Provide the [X, Y] coordinate of the cell's center where the given text is located.  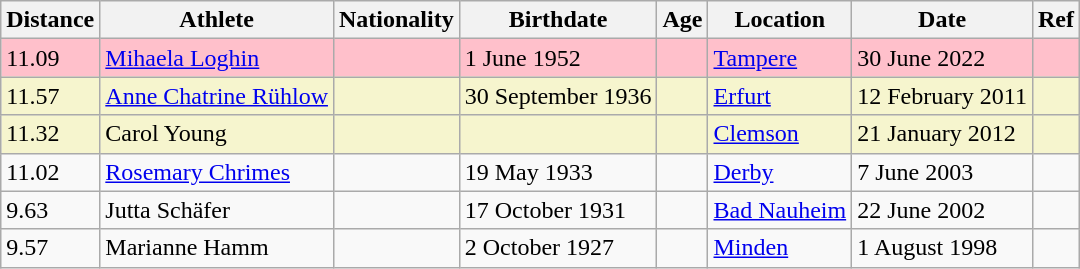
Erfurt [780, 96]
Birthdate [558, 20]
Age [682, 20]
1 August 1998 [942, 248]
11.57 [50, 96]
Derby [780, 172]
Distance [50, 20]
Rosemary Chrimes [217, 172]
Anne Chatrine Rühlow [217, 96]
7 June 2003 [942, 172]
17 October 1931 [558, 210]
12 February 2011 [942, 96]
2 October 1927 [558, 248]
30 September 1936 [558, 96]
11.09 [50, 58]
Minden [780, 248]
Ref [1056, 20]
Tampere [780, 58]
Marianne Hamm [217, 248]
Athlete [217, 20]
Nationality [396, 20]
Carol Young [217, 134]
21 January 2012 [942, 134]
Jutta Schäfer [217, 210]
19 May 1933 [558, 172]
1 June 1952 [558, 58]
Mihaela Loghin [217, 58]
11.32 [50, 134]
9.63 [50, 210]
11.02 [50, 172]
9.57 [50, 248]
Location [780, 20]
Date [942, 20]
30 June 2022 [942, 58]
Clemson [780, 134]
22 June 2002 [942, 210]
Bad Nauheim [780, 210]
